Detect which cell encompasses the target text, then output its (X, Y) center coordinate. 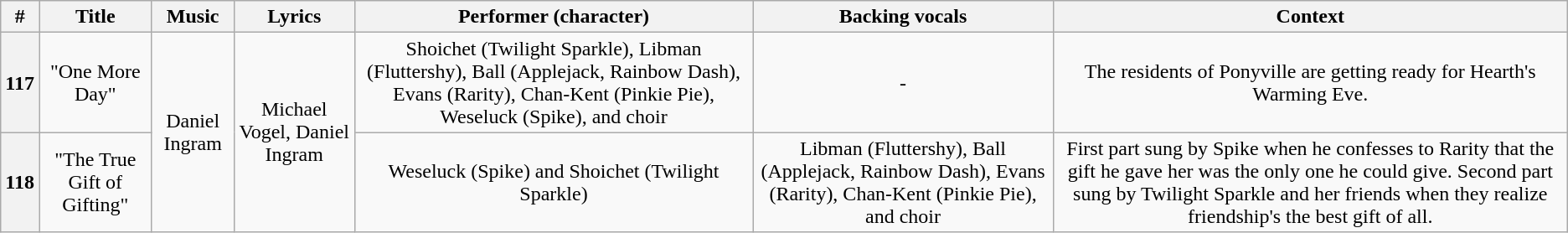
Context (1310, 17)
Title (95, 17)
118 (20, 183)
"One More Day" (95, 82)
The residents of Ponyville are getting ready for Hearth's Warming Eve. (1310, 82)
# (20, 17)
- (903, 82)
117 (20, 82)
Shoichet (Twilight Sparkle), Libman (Fluttershy), Ball (Applejack, Rainbow Dash), Evans (Rarity), Chan-Kent (Pinkie Pie), Weseluck (Spike), and choir (554, 82)
Michael Vogel, Daniel Ingram (294, 132)
Music (193, 17)
"The True Gift of Gifting" (95, 183)
Backing vocals (903, 17)
Libman (Fluttershy), Ball (Applejack, Rainbow Dash), Evans (Rarity), Chan-Kent (Pinkie Pie), and choir (903, 183)
Performer (character) (554, 17)
Weseluck (Spike) and Shoichet (Twilight Sparkle) (554, 183)
Lyrics (294, 17)
Daniel Ingram (193, 132)
